Pinpoint the cell where the given text exists, returning its [X, Y] midpoint coordinate. 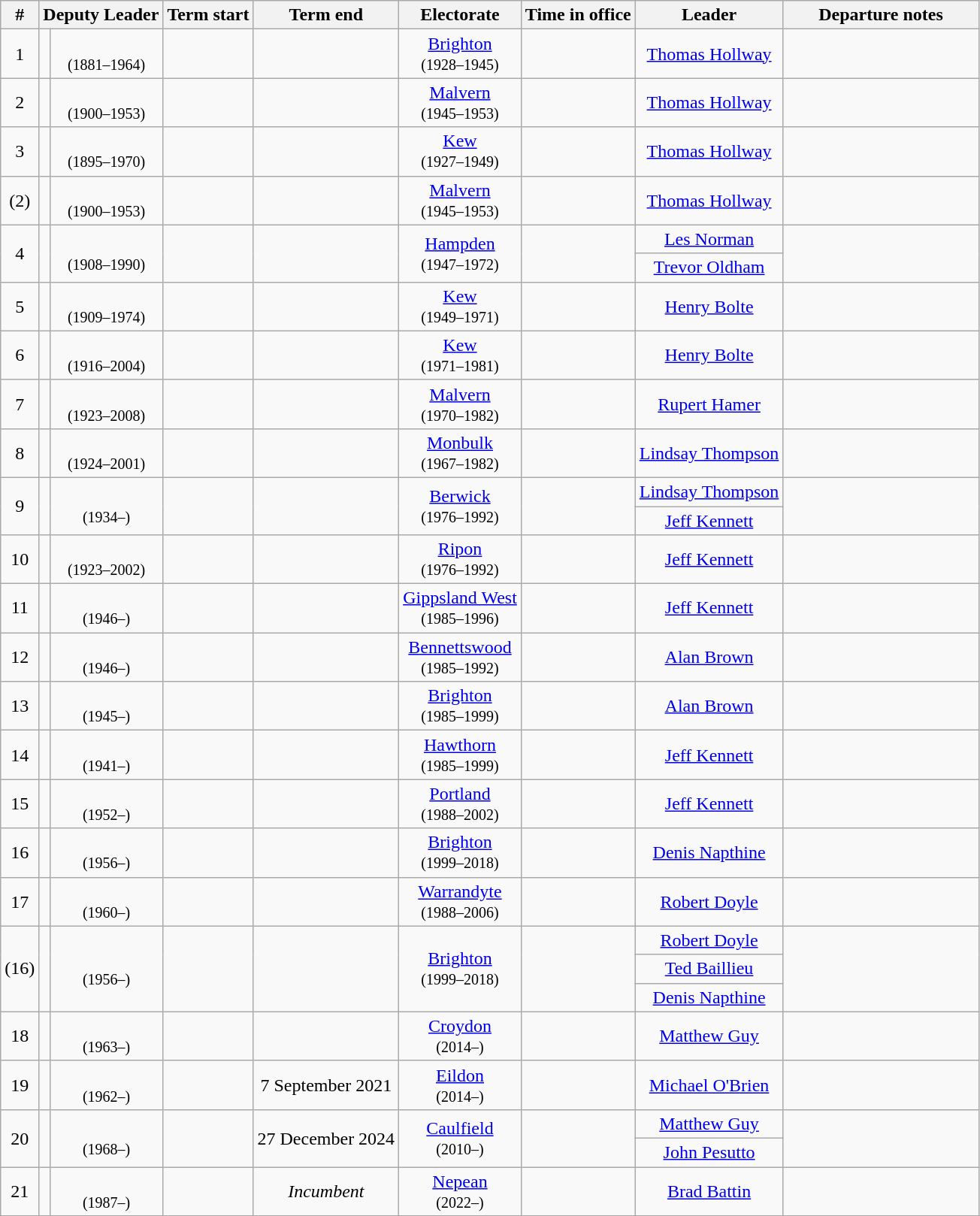
7 [20, 404]
17 [20, 902]
(1945–) [106, 706]
(1924–2001) [106, 452]
Croydon(2014–) [460, 1036]
21 [20, 1190]
Nepean(2022–) [460, 1190]
Brad Battin [709, 1190]
(1934–) [106, 506]
(1960–) [106, 902]
9 [20, 506]
Kew(1949–1971) [460, 307]
Hawthorn(1985–1999) [460, 755]
3 [20, 152]
20 [20, 1138]
Gippsland West(1985–1996) [460, 609]
Leader [709, 15]
Ted Baillieu [709, 969]
Rupert Hamer [709, 404]
# [20, 15]
8 [20, 452]
Ripon(1976–1992) [460, 559]
Kew(1927–1949) [460, 152]
(1923–2002) [106, 559]
Brighton(1985–1999) [460, 706]
(1923–2008) [106, 404]
Warrandyte(1988–2006) [460, 902]
18 [20, 1036]
15 [20, 804]
(2) [20, 200]
Berwick(1976–1992) [460, 506]
Hampden(1947–1972) [460, 253]
13 [20, 706]
Departure notes [881, 15]
Incumbent [326, 1190]
Deputy Leader [101, 15]
16 [20, 852]
6 [20, 355]
5 [20, 307]
27 December 2024 [326, 1138]
(1962–) [106, 1085]
(1987–) [106, 1190]
11 [20, 609]
Term end [326, 15]
2 [20, 102]
4 [20, 253]
Caulfield(2010–) [460, 1138]
1 [20, 54]
Term start [208, 15]
Kew(1971–1981) [460, 355]
(1895–1970) [106, 152]
14 [20, 755]
(1909–1974) [106, 307]
Bennettswood(1985–1992) [460, 657]
Portland(1988–2002) [460, 804]
Malvern(1970–1982) [460, 404]
Brighton(1928–1945) [460, 54]
(16) [20, 969]
(1908–1990) [106, 253]
(1941–) [106, 755]
Trevor Oldham [709, 268]
Michael O'Brien [709, 1085]
(1916–2004) [106, 355]
19 [20, 1085]
John Pesutto [709, 1152]
Electorate [460, 15]
(1881–1964) [106, 54]
Eildon(2014–) [460, 1085]
(1963–) [106, 1036]
10 [20, 559]
7 September 2021 [326, 1085]
Les Norman [709, 239]
(1952–) [106, 804]
12 [20, 657]
(1968–) [106, 1138]
Time in office [578, 15]
Monbulk(1967–1982) [460, 452]
